Locate the cell with the specified text and output its [x, y] center coordinate. 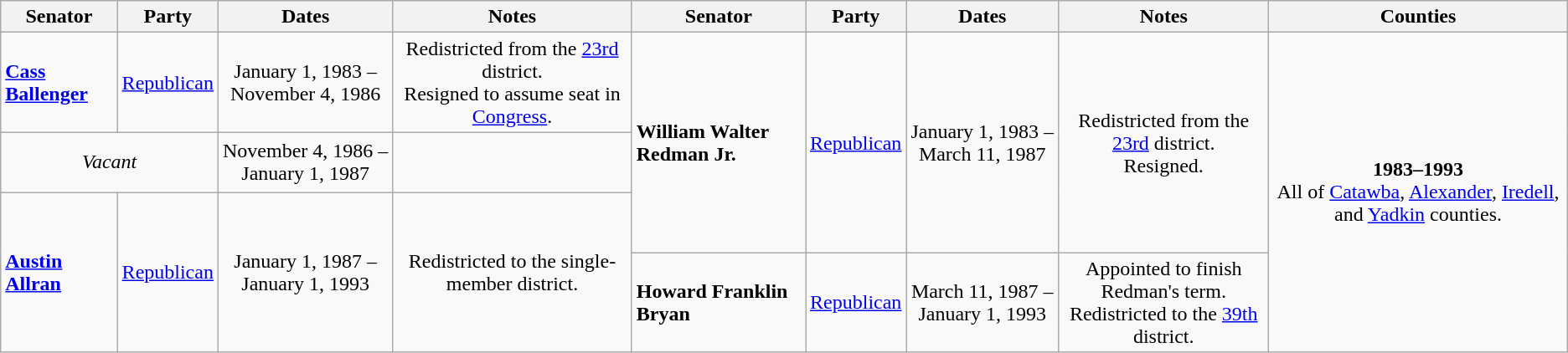
January 1, 1987 – January 1, 1993 [305, 273]
Redistricted from the 23rd district. Resigned to assume seat in Congress. [513, 82]
January 1, 1983 – March 11, 1987 [983, 142]
William Walter Redman Jr. [719, 142]
March 11, 1987 – January 1, 1993 [983, 303]
November 4, 1986 – January 1, 1987 [305, 162]
1983–1993 All of Catawba, Alexander, Iredell, and Yadkin counties. [1418, 192]
Counties [1418, 17]
Redistricted to the single-member district. [513, 273]
Howard Franklin Bryan [719, 303]
Redistricted from the 23rd district. Resigned. [1164, 142]
Austin Allran [59, 273]
Cass Ballenger [59, 82]
Appointed to finish Redman's term. Redistricted to the 39th district. [1164, 303]
Vacant [110, 162]
January 1, 1983 – November 4, 1986 [305, 82]
